For the text-containing cell, return its midpoint in [x, y] coordinate format. 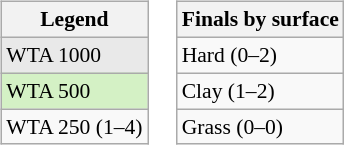
Hard (0–2) [260, 55]
Grass (0–0) [260, 127]
WTA 500 [74, 91]
Finals by surface [260, 20]
WTA 1000 [74, 55]
WTA 250 (1–4) [74, 127]
Clay (1–2) [260, 91]
Legend [74, 20]
